Locate the cell with the specified text and output its [X, Y] center coordinate. 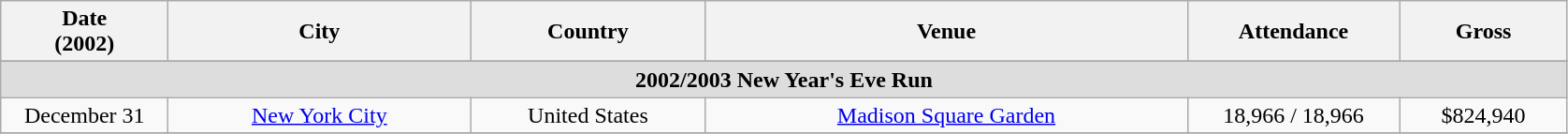
Venue [947, 32]
Gross [1484, 32]
18,966 / 18,966 [1293, 115]
New York City [320, 115]
$824,940 [1484, 115]
City [320, 32]
December 31 [84, 115]
Madison Square Garden [947, 115]
2002/2003 New Year's Eve Run [784, 80]
United States [588, 115]
Country [588, 32]
Attendance [1293, 32]
Date(2002) [84, 32]
